Identify which cell holds the provided text, then report its [x, y] central coordinate. 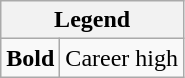
Bold [30, 58]
Legend [92, 20]
Career high [122, 58]
